Detect which cell encompasses the target text, then output its (X, Y) center coordinate. 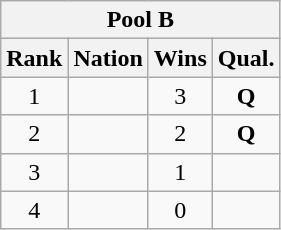
0 (180, 210)
Pool B (140, 20)
Rank (34, 58)
Wins (180, 58)
Qual. (246, 58)
4 (34, 210)
Nation (108, 58)
